For the text-containing cell, return its midpoint in [X, Y] coordinate format. 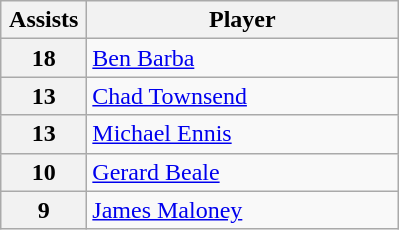
Chad Townsend [242, 96]
Gerard Beale [242, 172]
Player [242, 20]
Michael Ennis [242, 134]
9 [44, 210]
18 [44, 58]
James Maloney [242, 210]
Ben Barba [242, 58]
10 [44, 172]
Assists [44, 20]
